Search for the cell housing the specified text and yield its [X, Y] center coordinate. 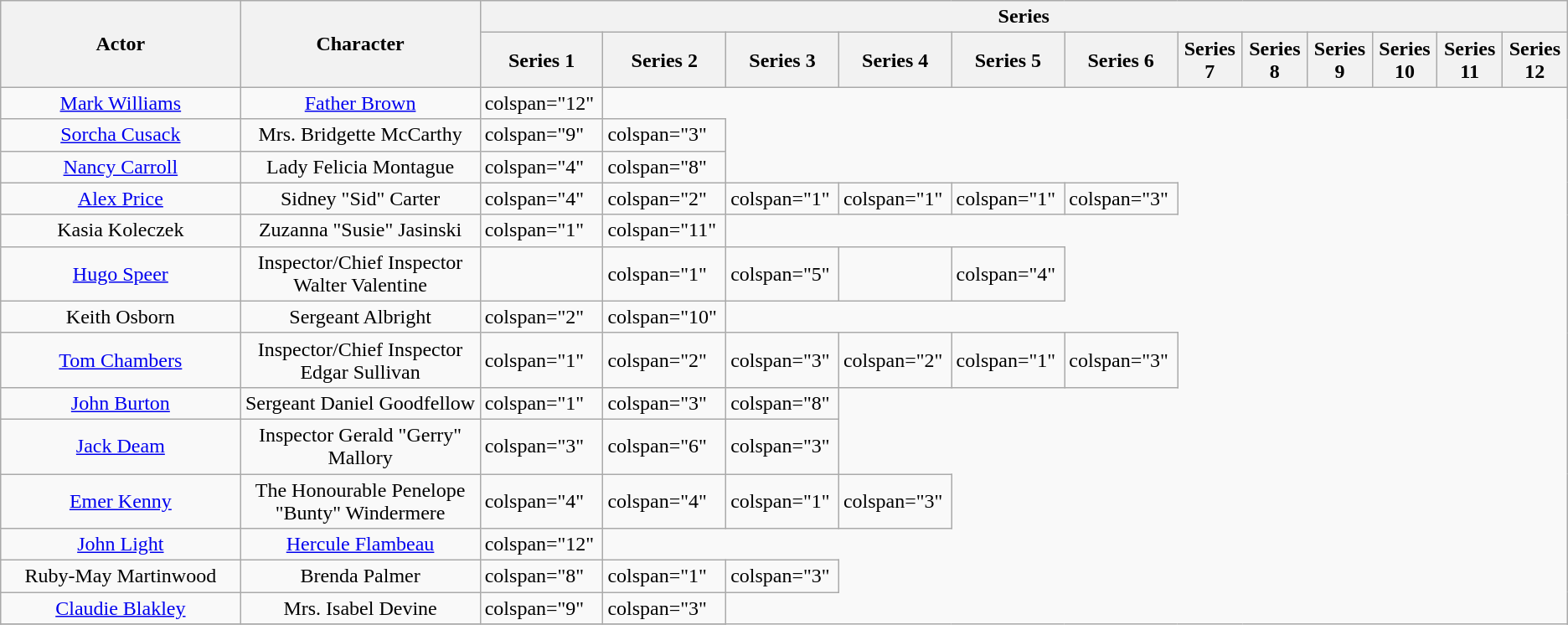
Hugo Speer [121, 273]
Sergeant Albright [360, 317]
Kasia Koleczek [121, 230]
Inspector Gerald "Gerry" Mallory [360, 446]
Zuzanna "Susie" Jasinski [360, 230]
colspan="10" [665, 317]
Sergeant Daniel Goodfellow [360, 403]
Ruby-May Martinwood [121, 576]
Sorcha Cusack [121, 135]
Father Brown [360, 103]
Series 8 [1275, 60]
John Light [121, 545]
Hercule Flambeau [360, 545]
The Honourable Penelope "Bunty" Windermere [360, 501]
Inspector/Chief Inspector Edgar Sullivan [360, 360]
Alex Price [121, 199]
Jack Deam [121, 446]
Inspector/Chief Inspector Walter Valentine [360, 273]
Series 9 [1340, 60]
Sidney "Sid" Carter [360, 199]
colspan="5" [782, 273]
Brenda Palmer [360, 576]
Claudie Blakley [121, 608]
John Burton [121, 403]
Mark Williams [121, 103]
Series 3 [782, 60]
colspan="11" [665, 230]
Tom Chambers [121, 360]
Series 10 [1405, 60]
Series 4 [895, 60]
Lady Felicia Montague [360, 167]
Series 1 [541, 60]
Actor [121, 44]
Character [360, 44]
colspan="6" [665, 446]
Nancy Carroll [121, 167]
Series [1024, 17]
Emer Kenny [121, 501]
Mrs. Isabel Devine [360, 608]
Series 7 [1210, 60]
Series 5 [1008, 60]
Mrs. Bridgette McCarthy [360, 135]
Series 11 [1470, 60]
Series 2 [665, 60]
Series 12 [1534, 60]
Keith Osborn [121, 317]
Series 6 [1121, 60]
